Search for the cell housing the specified text and yield its [X, Y] center coordinate. 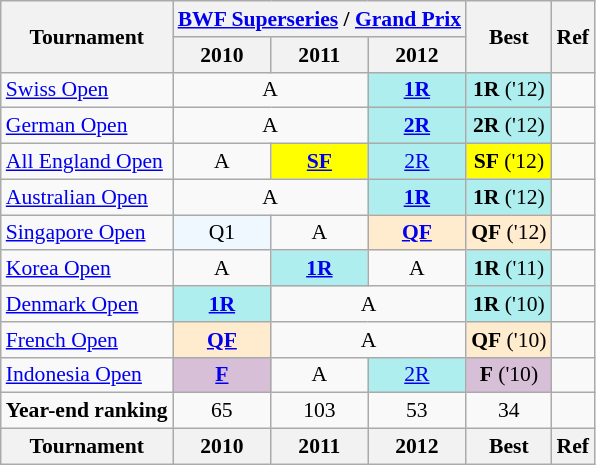
Indonesia Open [87, 375]
SF [319, 162]
F [222, 375]
SF ('12) [508, 162]
F ('10) [508, 375]
Swiss Open [87, 90]
French Open [87, 340]
103 [319, 411]
Denmark Open [87, 304]
2R ('12) [508, 126]
34 [508, 411]
QF ('12) [508, 233]
1R ('11) [508, 269]
German Open [87, 126]
BWF Superseries / Grand Prix [320, 19]
Q1 [222, 233]
All England Open [87, 162]
65 [222, 411]
Singapore Open [87, 233]
Year-end ranking [87, 411]
Australian Open [87, 197]
1R ('10) [508, 304]
53 [418, 411]
Korea Open [87, 269]
QF ('10) [508, 340]
